From the cell containing the given text, extract its center point as (x, y) coordinate. 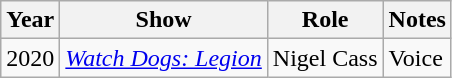
Notes (417, 20)
Role (325, 20)
Voice (417, 58)
Watch Dogs: Legion (164, 58)
Nigel Cass (325, 58)
Year (30, 20)
Show (164, 20)
2020 (30, 58)
